Provide the [x, y] coordinate of the cell's center where the given text is located.  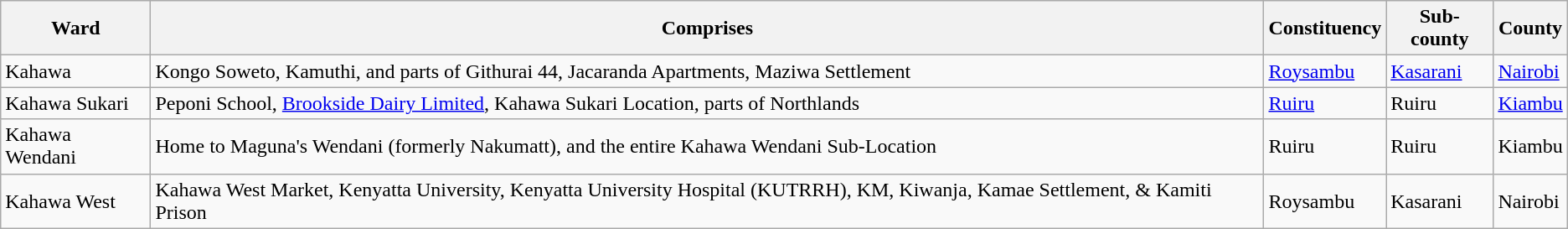
Kahawa West [75, 201]
Peponi School, Brookside Dairy Limited, Kahawa Sukari Location, parts of Northlands [707, 103]
Sub-county [1440, 29]
Ward [75, 29]
Kahawa Sukari [75, 103]
Comprises [707, 29]
Kongo Soweto, Kamuthi, and parts of Githurai 44, Jacaranda Apartments, Maziwa Settlement [707, 71]
Kahawa West Market, Kenyatta University, Kenyatta University Hospital (KUTRRH), KM, Kiwanja, Kamae Settlement, & Kamiti Prison [707, 201]
County [1530, 29]
Kahawa [75, 71]
Kahawa Wendani [75, 146]
Home to Maguna's Wendani (formerly Nakumatt), and the entire Kahawa Wendani Sub-Location [707, 146]
Constituency [1325, 29]
